Extract the (x, y) coordinate from the center of the cell holding the provided text.  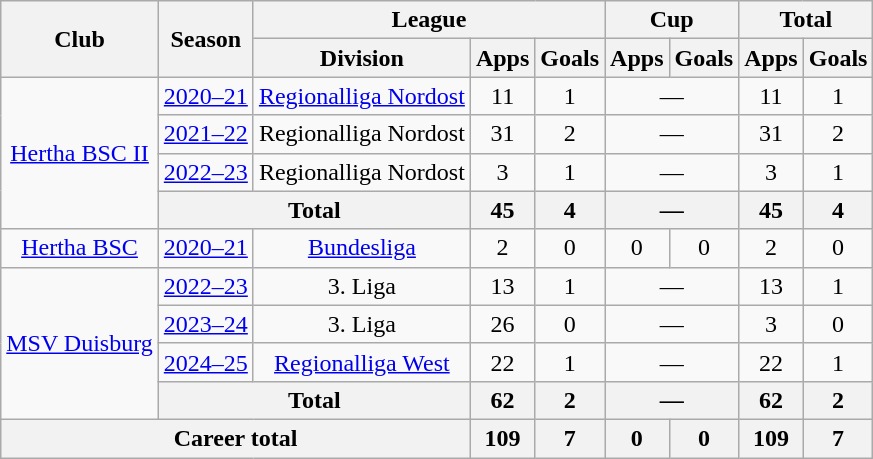
Bundesliga (362, 248)
26 (502, 324)
Hertha BSC II (80, 153)
League (428, 20)
Season (206, 39)
Cup (672, 20)
Division (362, 58)
Career total (236, 438)
Hertha BSC (80, 248)
Regionalliga West (362, 362)
2024–25 (206, 362)
Club (80, 39)
MSV Duisburg (80, 343)
2021–22 (206, 134)
2023–24 (206, 324)
